From the cell containing the given text, extract its center point as [x, y] coordinate. 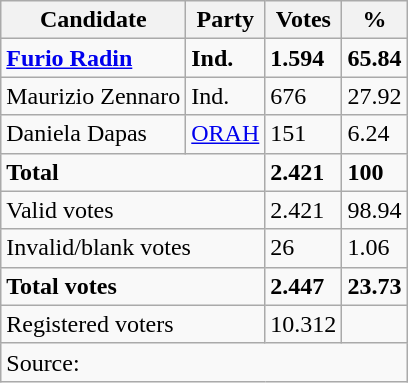
Maurizio Zennaro [94, 96]
Candidate [94, 20]
Source: [204, 362]
% [374, 20]
98.94 [374, 210]
23.73 [374, 286]
Valid votes [133, 210]
Furio Radin [94, 58]
151 [304, 134]
10.312 [304, 324]
2.447 [304, 286]
Registered voters [133, 324]
676 [304, 96]
100 [374, 172]
27.92 [374, 96]
ORAH [226, 134]
Invalid/blank votes [133, 248]
Party [226, 20]
Total votes [133, 286]
26 [304, 248]
Daniela Dapas [94, 134]
6.24 [374, 134]
Votes [304, 20]
1.06 [374, 248]
65.84 [374, 58]
1.594 [304, 58]
Total [133, 172]
